For the text-containing cell, return its midpoint in (x, y) coordinate format. 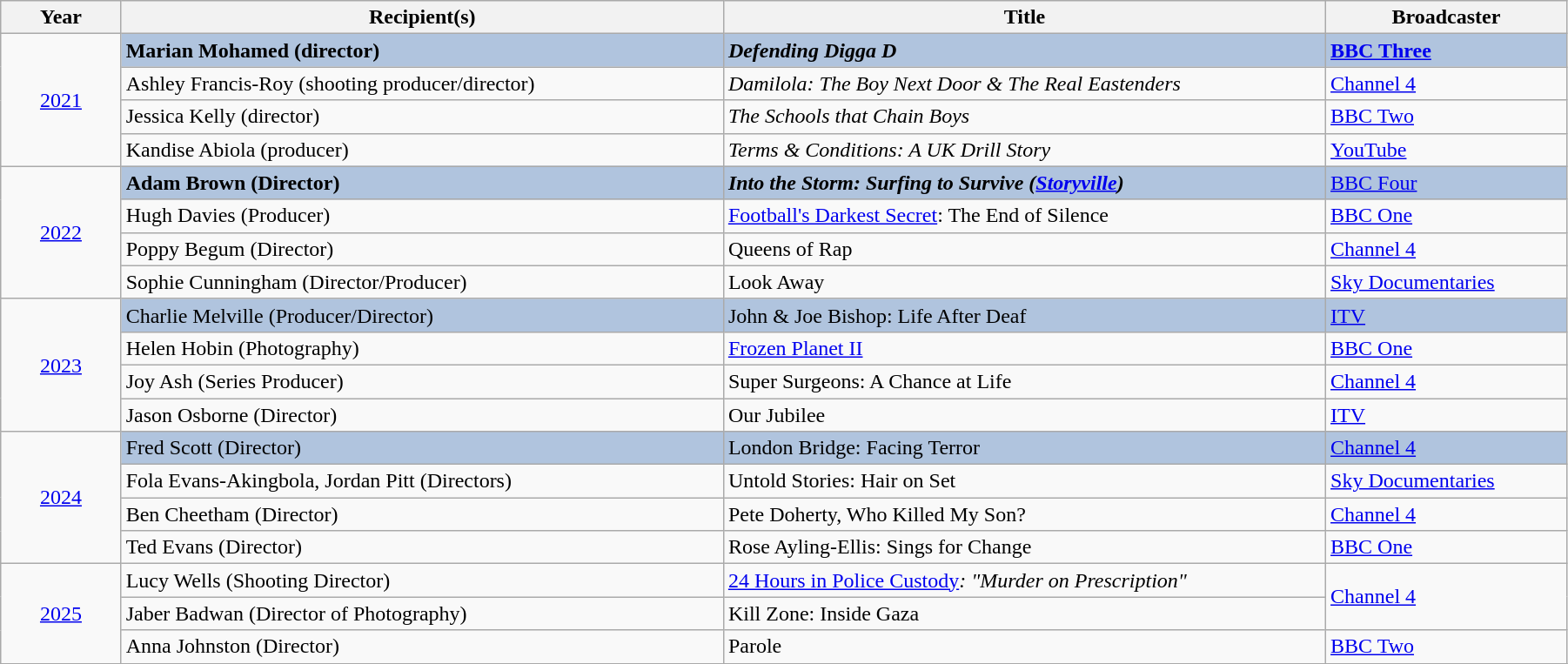
London Bridge: Facing Terror (1024, 448)
Ashley Francis-Roy (shooting producer/director) (422, 84)
Sophie Cunningham (Director/Producer) (422, 282)
Year (61, 17)
Untold Stories: Hair on Set (1024, 481)
Our Jubilee (1024, 415)
Terms & Conditions: A UK Drill Story (1024, 150)
YouTube (1446, 150)
2025 (61, 614)
Poppy Begum (Director) (422, 249)
2022 (61, 232)
Into the Storm: Surfing to Survive (Storyville) (1024, 183)
Fola Evans-Akingbola, Jordan Pitt (Directors) (422, 481)
Fred Scott (Director) (422, 448)
Recipient(s) (422, 17)
Lucy Wells (Shooting Director) (422, 580)
Kandise Abiola (producer) (422, 150)
Charlie Melville (Producer/Director) (422, 315)
2021 (61, 100)
BBC Three (1446, 50)
Helen Hobin (Photography) (422, 348)
Broadcaster (1446, 17)
Frozen Planet II (1024, 348)
Jessica Kelly (director) (422, 117)
Rose Ayling-Ellis: Sings for Change (1024, 547)
Defending Digga D (1024, 50)
Hugh Davies (Producer) (422, 216)
Anna Johnston (Director) (422, 647)
Adam Brown (Director) (422, 183)
Super Surgeons: A Chance at Life (1024, 381)
Jaber Badwan (Director of Photography) (422, 614)
Jason Osborne (Director) (422, 415)
Marian Mohamed (director) (422, 50)
Damilola: The Boy Next Door & The Real Eastenders (1024, 84)
Football's Darkest Secret: The End of Silence (1024, 216)
The Schools that Chain Boys (1024, 117)
Joy Ash (Series Producer) (422, 381)
Pete Doherty, Who Killed My Son? (1024, 514)
Queens of Rap (1024, 249)
Ben Cheetham (Director) (422, 514)
2024 (61, 498)
Ted Evans (Director) (422, 547)
Title (1024, 17)
Kill Zone: Inside Gaza (1024, 614)
24 Hours in Police Custody: "Murder on Prescription" (1024, 580)
Look Away (1024, 282)
2023 (61, 365)
Parole (1024, 647)
John & Joe Bishop: Life After Deaf (1024, 315)
BBC Four (1446, 183)
